Identify which cell holds the provided text, then report its [x, y] central coordinate. 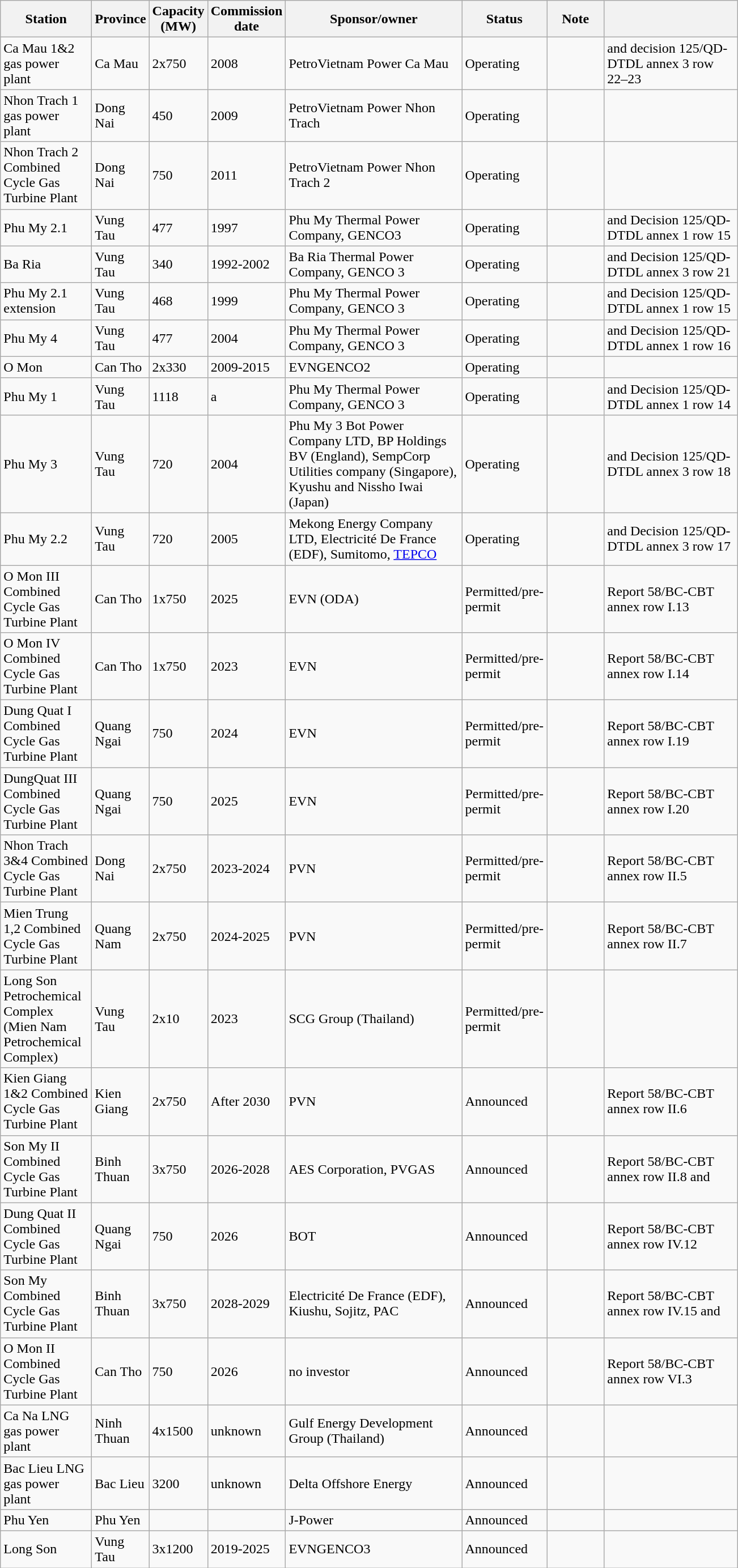
PetroVietnam Power Nhon Trach [374, 116]
Mien Trung 1,2 Combined Cycle Gas Turbine Plant [46, 936]
2019-2025 [247, 1549]
Long Son Petrochemical Complex (Mien Nam Petrochemical Complex) [46, 1019]
2028-2029 [247, 1304]
2009-2015 [247, 367]
Phu My 2.2 [46, 539]
Dung Quat II Combined Cycle Gas Turbine Plant [46, 1236]
Report 58/BC-CBT annex row I.13 [671, 599]
Report 58/BC-CBT annex row II.6 [671, 1101]
3200 [178, 1483]
Ca Mau 1&2 gas power plant [46, 63]
Status [504, 19]
1997 [247, 228]
2011 [247, 176]
J-Power [374, 1520]
2005 [247, 539]
Bac Lieu LNG gas power plant [46, 1483]
2024 [247, 734]
Commission date [247, 19]
Nhon Trach 3&4 Combined Cycle Gas Turbine Plant [46, 869]
DungQuat III Combined Cycle Gas Turbine Plant [46, 801]
2x330 [178, 367]
1992-2002 [247, 264]
Phu My 1 [46, 397]
and Decision 125/QD-DTDL annex 1 row 16 [671, 338]
2024-2025 [247, 936]
Ca Mau [120, 63]
4x1500 [178, 1431]
2009 [247, 116]
2023-2024 [247, 869]
EVNGENCO3 [374, 1549]
Son My Combined Cycle Gas Turbine Plant [46, 1304]
PetroVietnam Power Ca Mau [374, 63]
Nhon Trach 2 Combined Cycle Gas Turbine Plant [46, 176]
340 [178, 264]
Long Son [46, 1549]
Bac Lieu [120, 1483]
Report 58/BC-CBT annex row II.7 [671, 936]
Report 58/BC-CBT annex row I.20 [671, 801]
Sponsor/owner [374, 19]
Report 58/BC-CBT annex row I.14 [671, 666]
BOT [374, 1236]
Capacity (MW) [178, 19]
Dung Quat I Combined Cycle Gas Turbine Plant [46, 734]
Report 58/BC-CBT annex row IV.12 [671, 1236]
Ba Ria Thermal Power Company, GENCO 3 [374, 264]
Phu My 2.1 extension [46, 301]
2026-2028 [247, 1169]
SCG Group (Thailand) [374, 1019]
Quang Nam [120, 936]
Phu My 2.1 [46, 228]
1999 [247, 301]
Phu My 4 [46, 338]
Report 58/BC-CBT annex row I.19 [671, 734]
O Mon III Combined Cycle Gas Turbine Plant [46, 599]
Electricité De France (EDF), Kiushu, Sojitz, PAC [374, 1304]
Report 58/BC-CBT annex row IV.15 and [671, 1304]
Phu My 3 Bot Power Company LTD, BP Holdings BV (England), SempCorp Utilities company (Singapore), Kyushu and Nissho Iwai (Japan) [374, 463]
and decision 125/QD-DTDL annex 3 row 22–23 [671, 63]
O Mon IV Combined Cycle Gas Turbine Plant [46, 666]
and Decision 125/QD-DTDL annex 3 row 21 [671, 264]
Ninh Thuan [120, 1431]
468 [178, 301]
Ca Na LNG gas power plant [46, 1431]
Kien Giang 1&2 Combined Cycle Gas Turbine Plant [46, 1101]
and Decision 125/QD-DTDL annex 3 row 18 [671, 463]
Phu My Thermal Power Company, GENCO3 [374, 228]
AES Corporation, PVGAS [374, 1169]
2x10 [178, 1019]
Gulf Energy Development Group (Thailand) [374, 1431]
PetroVietnam Power Nhon Trach 2 [374, 176]
Delta Offshore Energy [374, 1483]
Ba Ria [46, 264]
a [247, 397]
Kien Giang [120, 1101]
and Decision 125/QD-DTDL annex 3 row 17 [671, 539]
3x1200 [178, 1549]
2008 [247, 63]
no investor [374, 1371]
Son My II Combined Cycle Gas Turbine Plant [46, 1169]
Station [46, 19]
Province [120, 19]
450 [178, 116]
Nhon Trach 1 gas power plant [46, 116]
After 2030 [247, 1101]
EVN (ODA) [374, 599]
Mekong Energy Company LTD, Electricité De France (EDF), Sumitomo, TEPCO [374, 539]
Report 58/BC-CBT annex row II.8 and [671, 1169]
Note [576, 19]
Phu My 3 [46, 463]
O Mon [46, 367]
and Decision 125/QD-DTDL annex 1 row 14 [671, 397]
Report 58/BC-CBT annex row II.5 [671, 869]
EVNGENCO2 [374, 367]
1118 [178, 397]
O Mon II Combined Cycle Gas Turbine Plant [46, 1371]
Report 58/BC-CBT annex row VI.3 [671, 1371]
